Capture the cell that displays the provided text and extract its (x, y) central coordinate. 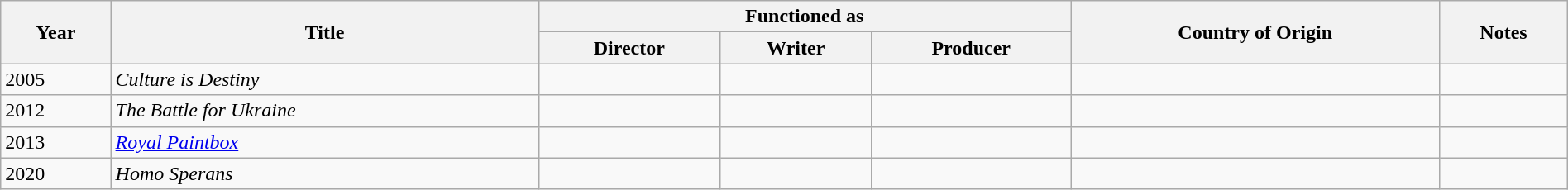
Year (56, 32)
Title (324, 32)
Director (629, 48)
Notes (1503, 32)
Homo Sperans (324, 173)
Writer (796, 48)
2005 (56, 79)
Royal Paintbox (324, 142)
2020 (56, 173)
Producer (971, 48)
Culture is Destiny (324, 79)
Country of Origin (1255, 32)
2012 (56, 111)
2013 (56, 142)
The Battle for Ukraine (324, 111)
Functioned as (804, 17)
